Find where the given text appears and provide that cell's center as (x, y) coordinate. 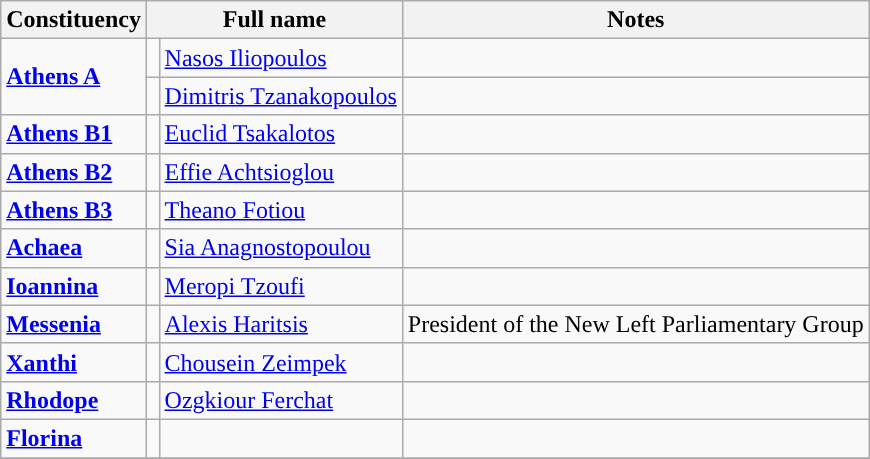
Sia Anagnostopoulou (280, 248)
Achaea (74, 248)
Athens B1 (74, 134)
Athens A (74, 77)
Dimitris Tzanakopoulos (280, 96)
Athens B2 (74, 172)
Messenia (74, 324)
Ozgkiour Ferchat (280, 400)
Euclid Tsakalotos (280, 134)
Meropi Tzoufi (280, 286)
Alexis Haritsis (280, 324)
President of the New Left Parliamentary Group (636, 324)
Athens B3 (74, 210)
Theano Fotiou (280, 210)
Chousein Zeimpek (280, 362)
Full name (274, 20)
Xanthi (74, 362)
Effie Achtsioglou (280, 172)
Ioannina (74, 286)
Constituency (74, 20)
Florina (74, 438)
Notes (636, 20)
Nasos Iliopoulos (280, 58)
Rhodope (74, 400)
